Return the (X, Y) coordinate for the center point of the cell that contains the specified text.  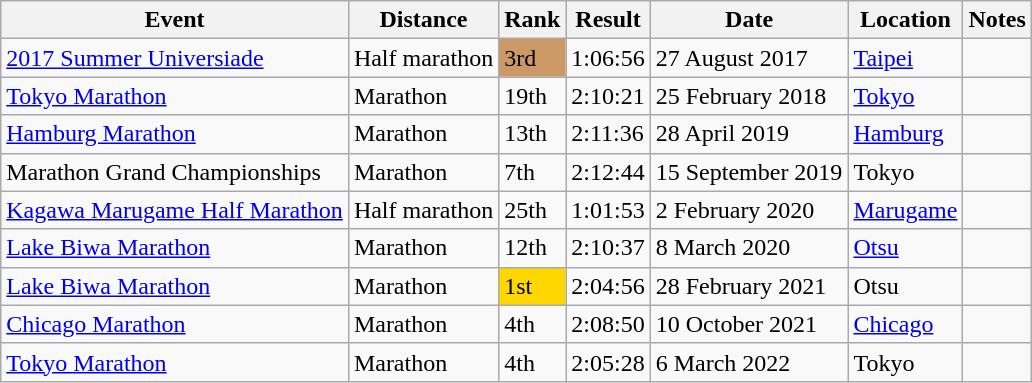
25 February 2018 (749, 96)
2:04:56 (608, 286)
3rd (532, 58)
Event (175, 20)
Taipei (906, 58)
10 October 2021 (749, 324)
Marathon Grand Championships (175, 172)
1:01:53 (608, 210)
Hamburg Marathon (175, 134)
2:05:28 (608, 362)
1:06:56 (608, 58)
27 August 2017 (749, 58)
2:10:37 (608, 248)
12th (532, 248)
28 April 2019 (749, 134)
8 March 2020 (749, 248)
2:11:36 (608, 134)
Marugame (906, 210)
2 February 2020 (749, 210)
15 September 2019 (749, 172)
13th (532, 134)
Date (749, 20)
Chicago (906, 324)
Chicago Marathon (175, 324)
2:08:50 (608, 324)
Kagawa Marugame Half Marathon (175, 210)
6 March 2022 (749, 362)
25th (532, 210)
2:12:44 (608, 172)
Notes (997, 20)
2017 Summer Universiade (175, 58)
2:10:21 (608, 96)
Rank (532, 20)
28 February 2021 (749, 286)
Location (906, 20)
Hamburg (906, 134)
Distance (423, 20)
19th (532, 96)
1st (532, 286)
7th (532, 172)
Result (608, 20)
